Locate the cell with the specified text and output its (X, Y) center coordinate. 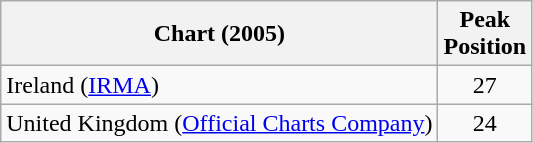
Ireland (IRMA) (220, 85)
United Kingdom (Official Charts Company) (220, 123)
Chart (2005) (220, 34)
24 (485, 123)
PeakPosition (485, 34)
27 (485, 85)
